Output the [X, Y] coordinate of the center of the cell containing the given text.  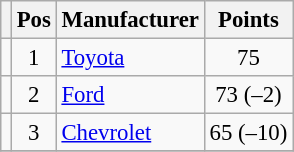
65 (–10) [248, 133]
75 [248, 58]
Pos [34, 20]
1 [34, 58]
2 [34, 95]
Ford [130, 95]
Points [248, 20]
73 (–2) [248, 95]
Chevrolet [130, 133]
Toyota [130, 58]
3 [34, 133]
Manufacturer [130, 20]
